Search for the cell housing the specified text and yield its [X, Y] center coordinate. 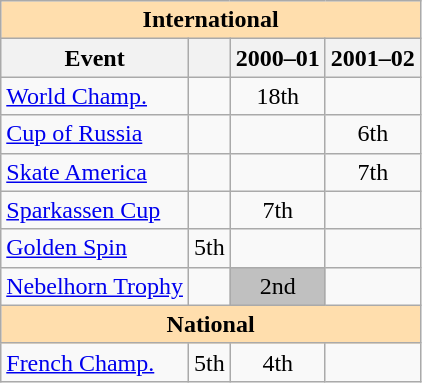
French Champ. [95, 362]
International [211, 20]
Sparkassen Cup [95, 210]
Cup of Russia [95, 134]
18th [278, 96]
World Champ. [95, 96]
2001–02 [372, 58]
4th [278, 362]
2000–01 [278, 58]
Nebelhorn Trophy [95, 286]
6th [372, 134]
2nd [278, 286]
Skate America [95, 172]
Event [95, 58]
National [211, 324]
Golden Spin [95, 248]
